Identify which cell holds the provided text, then report its (x, y) central coordinate. 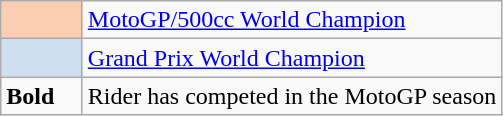
Rider has competed in the MotoGP season (292, 96)
MotoGP/500cc World Champion (292, 20)
Bold (42, 96)
Grand Prix World Champion (292, 58)
